Return [X, Y] of the center of cell containing provided text 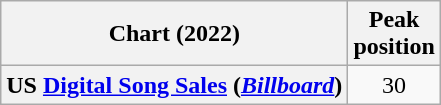
US Digital Song Sales (Billboard) [174, 85]
Chart (2022) [174, 34]
30 [394, 85]
Peakposition [394, 34]
